Extract the [x, y] coordinate from the center of the cell holding the provided text.  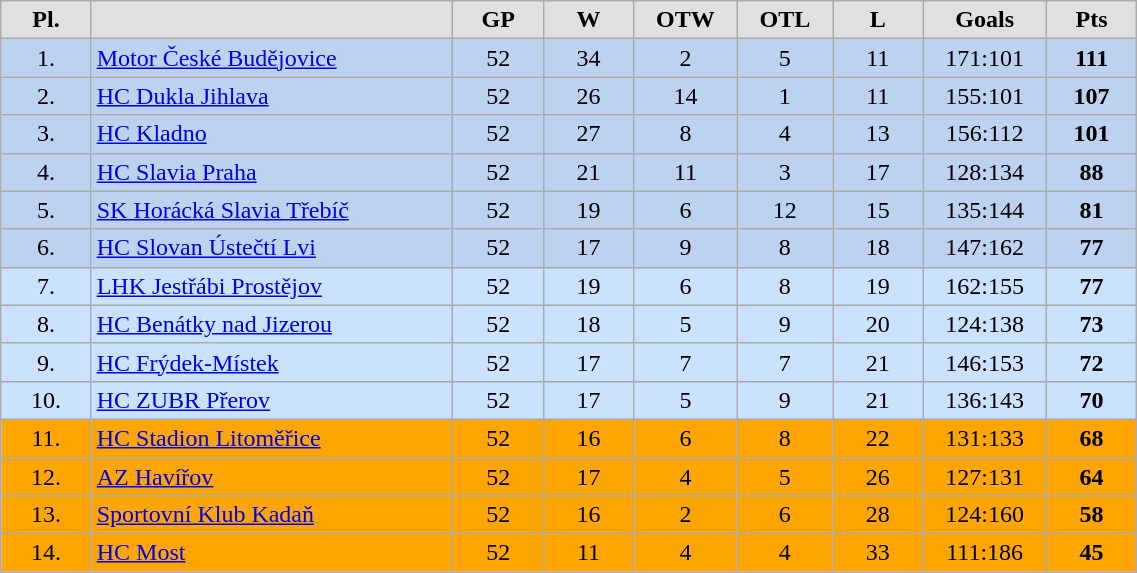
HC Kladno [272, 134]
68 [1091, 438]
147:162 [984, 248]
9. [46, 362]
8. [46, 324]
162:155 [984, 286]
OTW [686, 20]
GP [498, 20]
127:131 [984, 477]
124:160 [984, 515]
2. [46, 96]
171:101 [984, 58]
156:112 [984, 134]
14. [46, 553]
107 [1091, 96]
88 [1091, 172]
W [588, 20]
124:138 [984, 324]
HC Slavia Praha [272, 172]
10. [46, 400]
72 [1091, 362]
34 [588, 58]
L [878, 20]
SK Horácká Slavia Třebíč [272, 210]
HC ZUBR Přerov [272, 400]
128:134 [984, 172]
155:101 [984, 96]
33 [878, 553]
135:144 [984, 210]
11. [46, 438]
HC Slovan Ústečtí Lvi [272, 248]
111 [1091, 58]
HC Stadion Litoměřice [272, 438]
13. [46, 515]
6. [46, 248]
7. [46, 286]
101 [1091, 134]
3. [46, 134]
58 [1091, 515]
5. [46, 210]
Motor České Budějovice [272, 58]
HC Frýdek-Místek [272, 362]
70 [1091, 400]
131:133 [984, 438]
27 [588, 134]
73 [1091, 324]
64 [1091, 477]
12 [784, 210]
LHK Jestřábi Prostějov [272, 286]
Sportovní Klub Kadaň [272, 515]
15 [878, 210]
OTL [784, 20]
HC Most [272, 553]
22 [878, 438]
3 [784, 172]
14 [686, 96]
HC Dukla Jihlava [272, 96]
4. [46, 172]
28 [878, 515]
20 [878, 324]
HC Benátky nad Jizerou [272, 324]
Goals [984, 20]
136:143 [984, 400]
1 [784, 96]
12. [46, 477]
81 [1091, 210]
13 [878, 134]
1. [46, 58]
AZ Havířov [272, 477]
Pl. [46, 20]
146:153 [984, 362]
111:186 [984, 553]
Pts [1091, 20]
45 [1091, 553]
